Output the (x, y) coordinate of the center of the cell containing the given text.  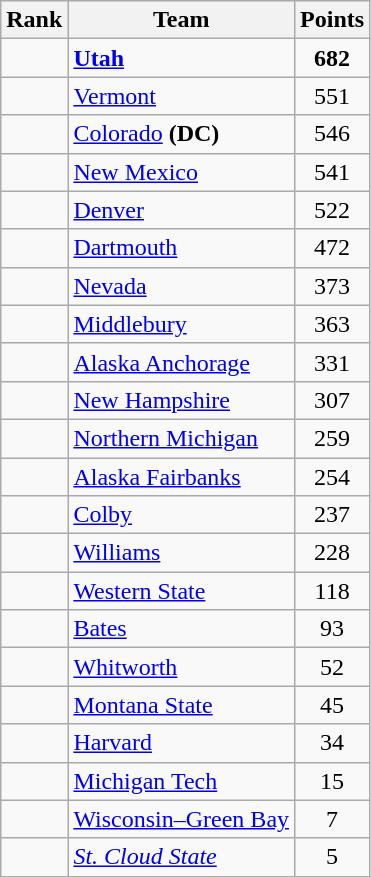
Wisconsin–Green Bay (182, 819)
34 (332, 743)
Williams (182, 553)
Rank (34, 20)
682 (332, 58)
Points (332, 20)
259 (332, 438)
Alaska Fairbanks (182, 477)
254 (332, 477)
Colorado (DC) (182, 134)
45 (332, 705)
5 (332, 857)
118 (332, 591)
15 (332, 781)
522 (332, 210)
237 (332, 515)
Montana State (182, 705)
St. Cloud State (182, 857)
228 (332, 553)
New Hampshire (182, 400)
Alaska Anchorage (182, 362)
7 (332, 819)
Team (182, 20)
New Mexico (182, 172)
546 (332, 134)
Western State (182, 591)
Northern Michigan (182, 438)
Colby (182, 515)
551 (332, 96)
Michigan Tech (182, 781)
Bates (182, 629)
307 (332, 400)
541 (332, 172)
52 (332, 667)
Nevada (182, 286)
363 (332, 324)
Dartmouth (182, 248)
Vermont (182, 96)
Utah (182, 58)
Middlebury (182, 324)
472 (332, 248)
331 (332, 362)
Whitworth (182, 667)
Harvard (182, 743)
373 (332, 286)
Denver (182, 210)
93 (332, 629)
